Determine the [X, Y] coordinate at the center of the cell enclosing the given text.  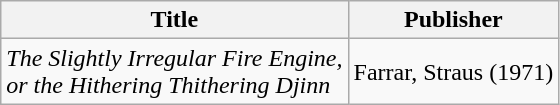
Publisher [454, 20]
Farrar, Straus (1971) [454, 72]
Title [174, 20]
The Slightly Irregular Fire Engine,or the Hithering Thithering Djinn [174, 72]
